Return the (X, Y) coordinate for the center point of the cell that contains the specified text.  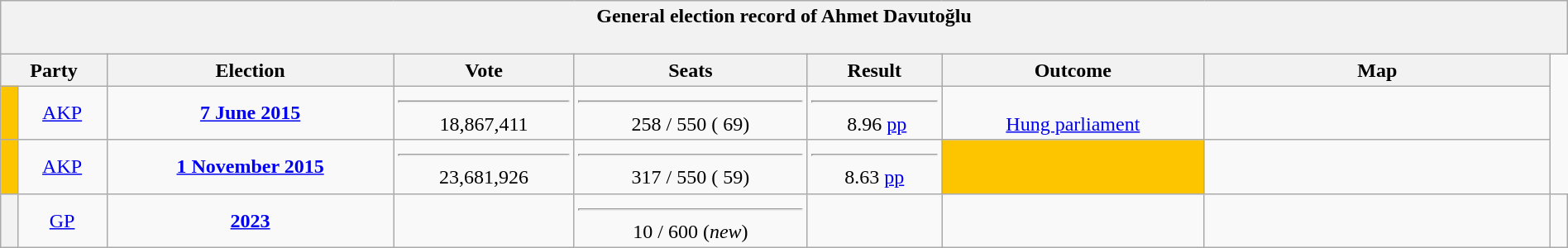
317 / 550 ( 59) (691, 167)
Hung parliament (1073, 112)
7 June 2015 (250, 112)
18,867,411 (484, 112)
258 / 550 ( 69) (691, 112)
Vote (484, 70)
Seats (691, 70)
GP (62, 220)
Party (54, 70)
Election (250, 70)
General election record of Ahmet Davutoğlu (784, 28)
2023 (250, 220)
1 November 2015 (250, 167)
Result (875, 70)
8.96 pp (875, 112)
10 / 600 (new) (691, 220)
23,681,926 (484, 167)
Map (1378, 70)
Outcome (1073, 70)
8.63 pp (875, 167)
